Locate the cell with the specified text and output its (X, Y) center coordinate. 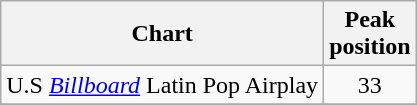
Peakposition (370, 34)
33 (370, 85)
U.S Billboard Latin Pop Airplay (162, 85)
Chart (162, 34)
